Determine the (x, y) coordinate at the center of the cell enclosing the given text.  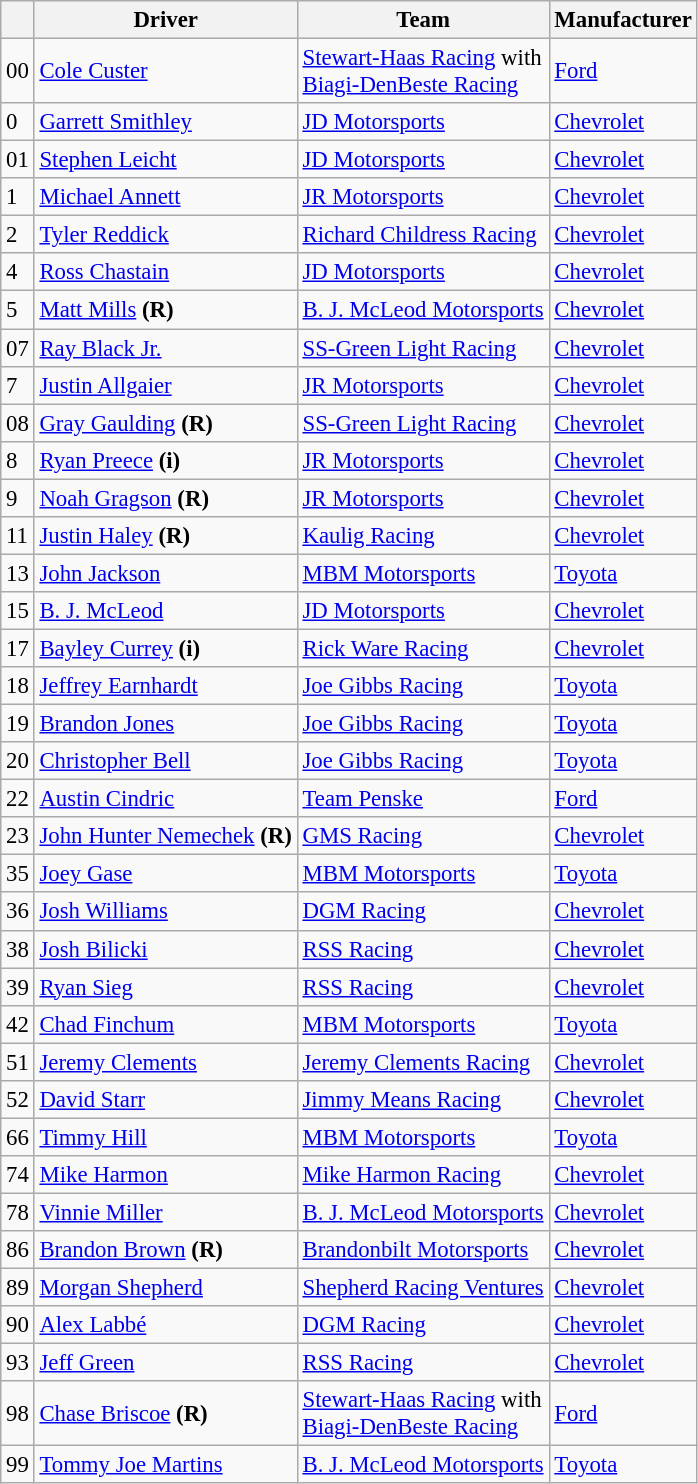
42 (18, 1024)
Jeremy Clements (166, 1062)
0 (18, 122)
4 (18, 273)
Team Penske (423, 799)
Richard Childress Racing (423, 235)
Brandon Jones (166, 724)
Cole Custer (166, 72)
52 (18, 1100)
Shepherd Racing Ventures (423, 1288)
Noah Gragson (R) (166, 498)
Mike Harmon (166, 1175)
Morgan Shepherd (166, 1288)
23 (18, 836)
Garrett Smithley (166, 122)
John Hunter Nemechek (R) (166, 836)
Gray Gaulding (R) (166, 423)
11 (18, 536)
B. J. McLeod (166, 611)
Ray Black Jr. (166, 348)
Manufacturer (623, 20)
1 (18, 197)
Jeffrey Earnhardt (166, 686)
GMS Racing (423, 836)
66 (18, 1137)
Michael Annett (166, 197)
Team (423, 20)
Chad Finchum (166, 1024)
Ryan Preece (i) (166, 460)
Driver (166, 20)
Alex Labbé (166, 1325)
99 (18, 1465)
Bayley Currey (i) (166, 648)
John Jackson (166, 573)
93 (18, 1363)
Jeff Green (166, 1363)
Jeremy Clements Racing (423, 1062)
07 (18, 348)
2 (18, 235)
Rick Ware Racing (423, 648)
36 (18, 912)
51 (18, 1062)
Justin Haley (R) (166, 536)
01 (18, 160)
19 (18, 724)
Brandon Brown (R) (166, 1250)
David Starr (166, 1100)
Joey Gase (166, 874)
Mike Harmon Racing (423, 1175)
39 (18, 987)
Tyler Reddick (166, 235)
Tommy Joe Martins (166, 1465)
Josh Williams (166, 912)
Brandonbilt Motorsports (423, 1250)
22 (18, 799)
Stephen Leicht (166, 160)
86 (18, 1250)
90 (18, 1325)
98 (18, 1414)
Matt Mills (R) (166, 310)
18 (18, 686)
Jimmy Means Racing (423, 1100)
8 (18, 460)
17 (18, 648)
20 (18, 761)
Christopher Bell (166, 761)
15 (18, 611)
5 (18, 310)
Josh Bilicki (166, 949)
Vinnie Miller (166, 1212)
74 (18, 1175)
78 (18, 1212)
Ross Chastain (166, 273)
Timmy Hill (166, 1137)
00 (18, 72)
Austin Cindric (166, 799)
Chase Briscoe (R) (166, 1414)
7 (18, 385)
Ryan Sieg (166, 987)
9 (18, 498)
Justin Allgaier (166, 385)
35 (18, 874)
08 (18, 423)
13 (18, 573)
Kaulig Racing (423, 536)
89 (18, 1288)
38 (18, 949)
